Extract the (x, y) coordinate from the center of the cell holding the provided text.  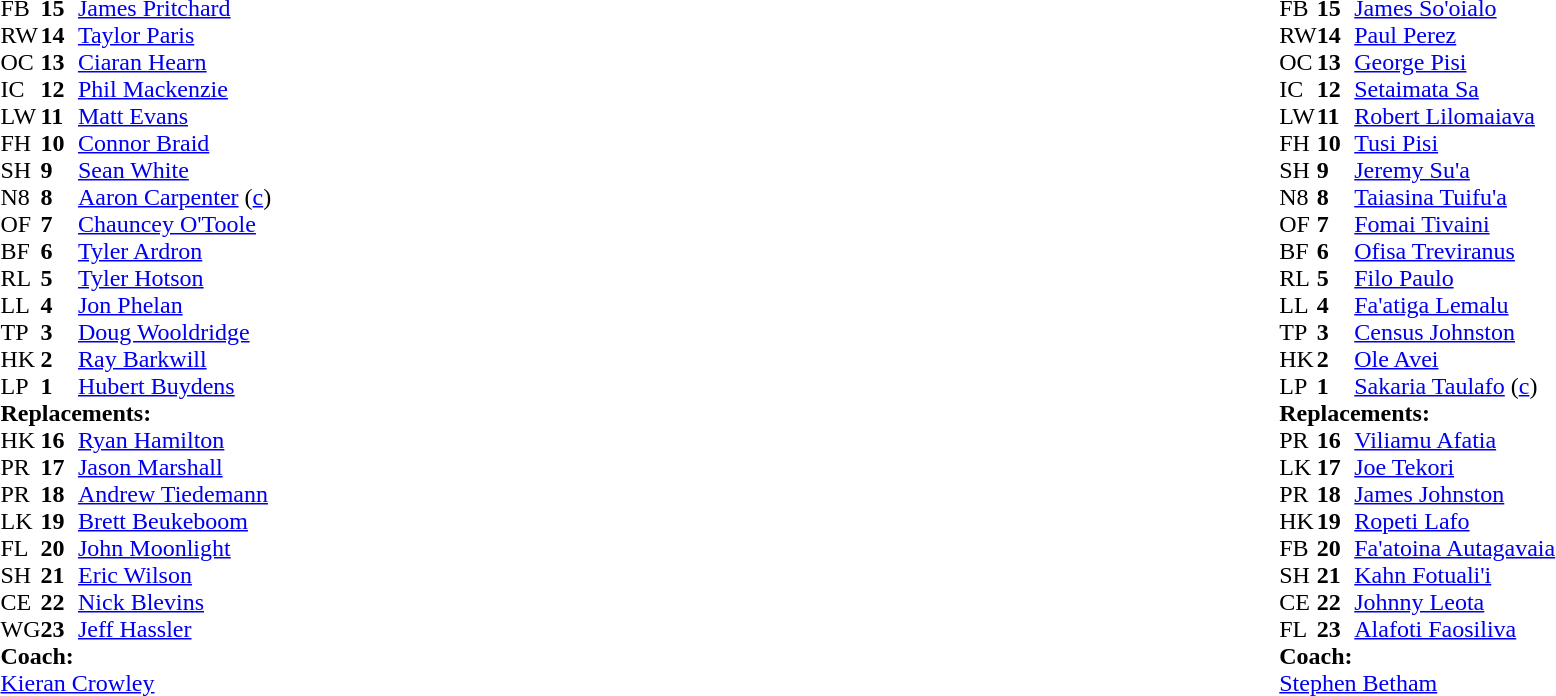
Ofisa Treviranus (1454, 252)
Taylor Paris (174, 36)
Alafoti Faosiliva (1454, 630)
Chauncey O'Toole (174, 224)
James Johnston (1454, 494)
Sakaria Taulafo (c) (1454, 386)
Brett Beukeboom (174, 522)
Filo Paulo (1454, 278)
Fa'atoina Autagavaia (1454, 548)
Ole Avei (1454, 360)
Jon Phelan (174, 306)
WG (20, 630)
Doug Wooldridge (174, 332)
Johnny Leota (1454, 602)
Tusi Pisi (1454, 144)
Ropeti Lafo (1454, 522)
FB (1298, 548)
Eric Wilson (174, 576)
Tyler Hotson (174, 278)
Joe Tekori (1454, 468)
Kahn Fotuali'i (1454, 576)
Paul Perez (1454, 36)
Viliamu Afatia (1454, 440)
Phil Mackenzie (174, 90)
Nick Blevins (174, 602)
Fa'atiga Lemalu (1454, 306)
Connor Braid (174, 144)
Ray Barkwill (174, 360)
Hubert Buydens (174, 386)
Ryan Hamilton (174, 440)
Matt Evans (174, 116)
Ciaran Hearn (174, 62)
Sean White (174, 170)
John Moonlight (174, 548)
Jason Marshall (174, 468)
Jeff Hassler (174, 630)
Fomai Tivaini (1454, 224)
Robert Lilomaiava (1454, 116)
Andrew Tiedemann (174, 494)
Jeremy Su'a (1454, 170)
Setaimata Sa (1454, 90)
Taiasina Tuifu'a (1454, 198)
Census Johnston (1454, 332)
Tyler Ardron (174, 252)
George Pisi (1454, 62)
Aaron Carpenter (c) (174, 198)
